Identify which cell holds the provided text, then report its [x, y] central coordinate. 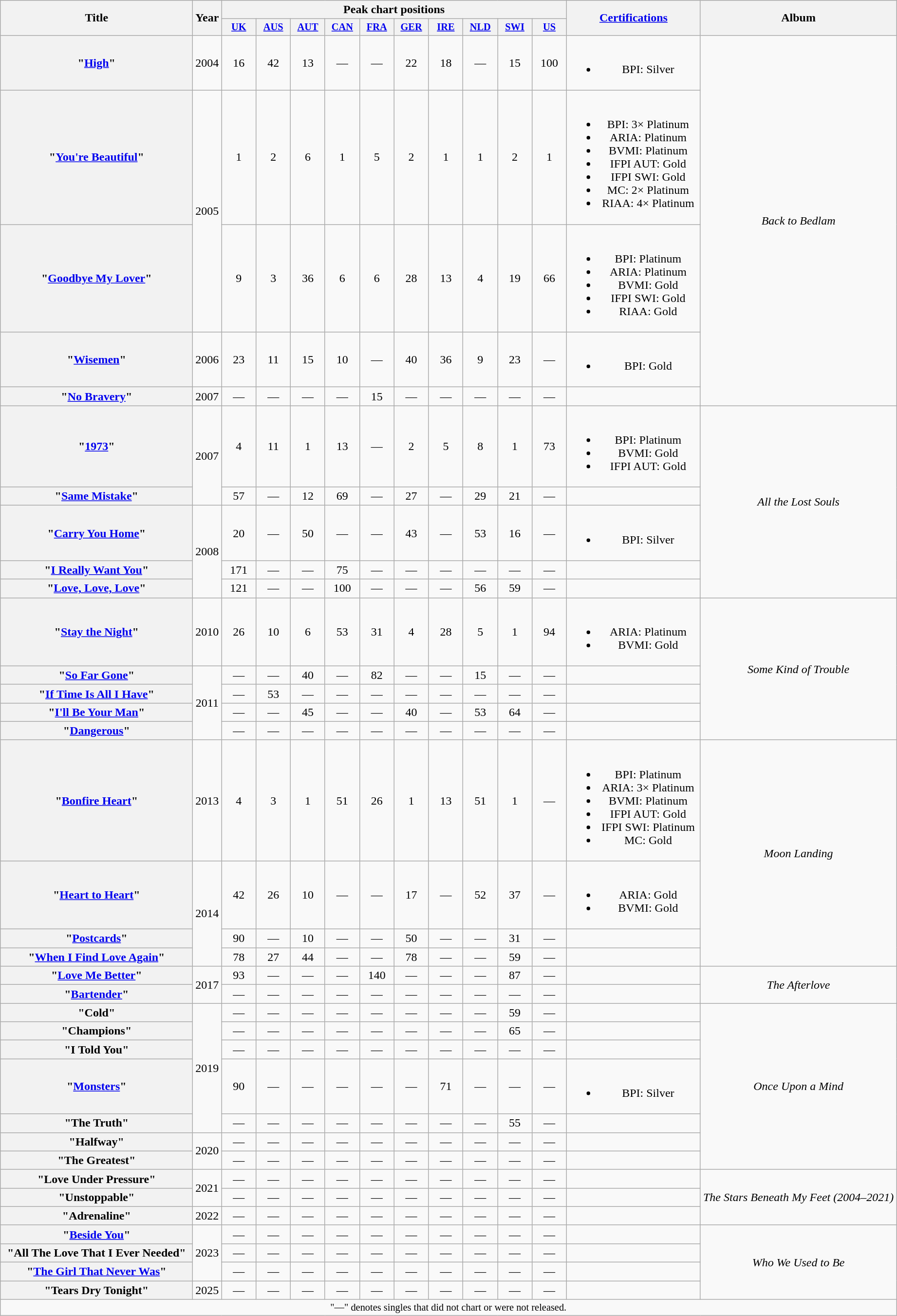
2023 [207, 1253]
"You're Beautiful" [96, 158]
ARIA: PlatinumBVMI: Gold [633, 632]
"Heart to Heart" [96, 895]
"Tears Dry Tonight" [96, 1290]
"No Bravery" [96, 396]
NLD [480, 27]
2019 [207, 1068]
"Bonfire Heart" [96, 800]
"Unstoppable" [96, 1197]
66 [549, 279]
87 [515, 976]
CAN [342, 27]
"Stay the Night" [96, 632]
57 [239, 496]
43 [411, 533]
121 [239, 588]
Some Kind of Trouble [798, 669]
2014 [207, 913]
2022 [207, 1216]
"High" [96, 62]
45 [308, 712]
"Goodbye My Lover" [96, 279]
"Wisemen" [96, 359]
"Halfway" [96, 1142]
55 [515, 1123]
Who We Used to Be [798, 1262]
Back to Bedlam [798, 220]
"Monsters" [96, 1086]
SWI [515, 27]
The Afterlove [798, 985]
"I Really Want You" [96, 570]
171 [239, 570]
73 [549, 446]
2004 [207, 62]
"Beside You" [96, 1234]
2008 [207, 551]
All the Lost Souls [798, 502]
IRE [446, 27]
"Postcards" [96, 939]
"The Truth" [96, 1123]
"1973" [96, 446]
"All The Love That I Ever Needed" [96, 1253]
ARIA: GoldBVMI: Gold [633, 895]
The Stars Beneath My Feet (2004–2021) [798, 1197]
2025 [207, 1290]
2021 [207, 1188]
"The Girl That Never Was" [96, 1272]
75 [342, 570]
"Same Mistake" [96, 496]
GER [411, 27]
64 [515, 712]
"When I Find Love Again" [96, 957]
"Love Me Better" [96, 976]
8 [480, 446]
"The Greatest" [96, 1160]
Album [798, 18]
2005 [207, 211]
BPI: PlatinumARIA: 3× PlatinumBVMI: PlatinumIFPI AUT: GoldIFPI SWI: PlatinumMC: Gold [633, 800]
65 [515, 1031]
BPI: PlatinumARIA: PlatinumBVMI: GoldIFPI SWI: GoldRIAA: Gold [633, 279]
AUS [274, 27]
Moon Landing [798, 853]
2017 [207, 985]
Peak chart positions [394, 10]
18 [446, 62]
"Adrenaline" [96, 1216]
71 [446, 1086]
"Champions" [96, 1031]
17 [411, 895]
Year [207, 18]
Certifications [633, 18]
"If Time Is All I Have" [96, 694]
"So Far Gone" [96, 675]
Once Upon a Mind [798, 1086]
29 [480, 496]
UK [239, 27]
2011 [207, 703]
"I Told You" [96, 1050]
19 [515, 279]
21 [515, 496]
Title [96, 18]
93 [239, 976]
FRA [377, 27]
69 [342, 496]
20 [239, 533]
BPI: Gold [633, 359]
82 [377, 675]
22 [411, 62]
"Bartender" [96, 994]
140 [377, 976]
"I'll Be Your Man" [96, 712]
"Dangerous" [96, 731]
37 [515, 895]
52 [480, 895]
"Cold" [96, 1013]
"Love Under Pressure" [96, 1179]
"—" denotes singles that did not chart or were not released. [448, 1308]
"Carry You Home" [96, 533]
"Love, Love, Love" [96, 588]
2020 [207, 1151]
2010 [207, 632]
BPI: PlatinumBVMI: GoldIFPI AUT: Gold [633, 446]
44 [308, 957]
2013 [207, 800]
BPI: 3× PlatinumARIA: PlatinumBVMI: PlatinumIFPI AUT: GoldIFPI SWI: GoldMC: 2× PlatinumRIAA: 4× Platinum [633, 158]
US [549, 27]
AUT [308, 27]
2006 [207, 359]
94 [549, 632]
56 [480, 588]
12 [308, 496]
